For the text-containing cell, return its midpoint in (x, y) coordinate format. 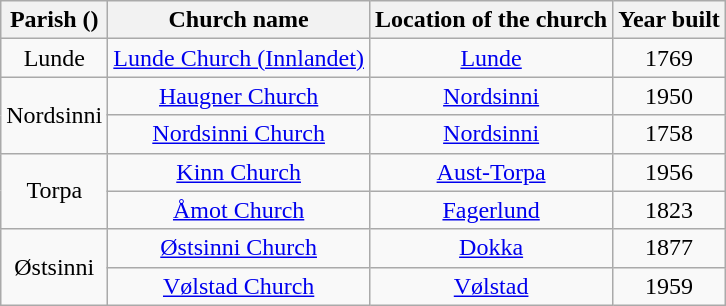
Year built (670, 20)
1950 (670, 96)
Vølstad Church (239, 286)
Aust-Torpa (490, 172)
Vølstad (490, 286)
1959 (670, 286)
Parish () (54, 20)
Torpa (54, 191)
Østsinni Church (239, 248)
Åmot Church (239, 210)
Kinn Church (239, 172)
1877 (670, 248)
1769 (670, 58)
Haugner Church (239, 96)
Fagerlund (490, 210)
Nordsinni Church (239, 134)
Church name (239, 20)
1758 (670, 134)
1823 (670, 210)
1956 (670, 172)
Lunde Church (Innlandet) (239, 58)
Location of the church (490, 20)
Dokka (490, 248)
Østsinni (54, 267)
